Search for the cell housing the specified text and yield its (x, y) center coordinate. 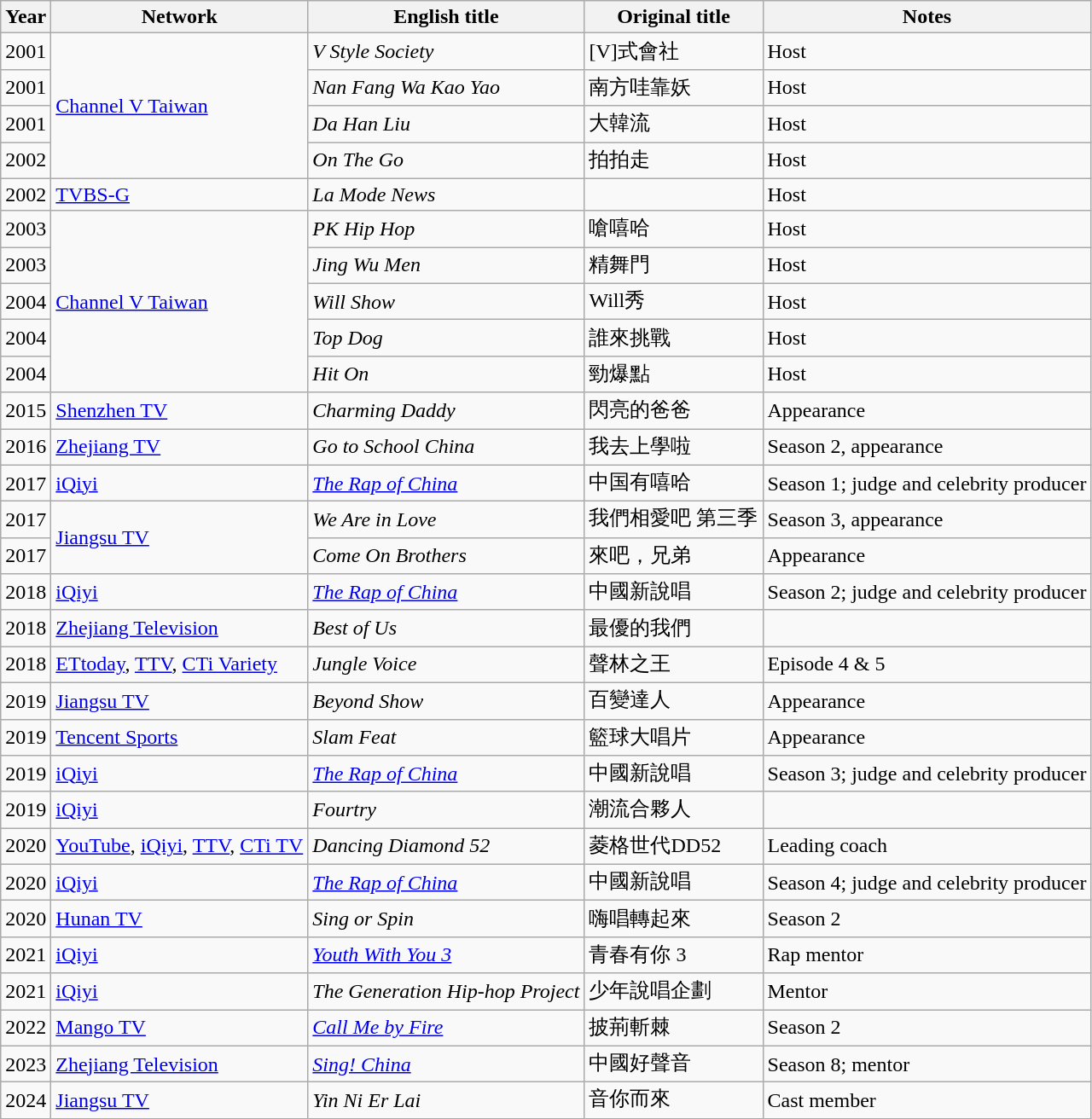
PK Hip Hop (446, 229)
嗨唱轉起來 (674, 919)
Will Show (446, 302)
Tencent Sports (179, 737)
Beyond Show (446, 701)
百變達人 (674, 701)
誰來挑戰 (674, 338)
Rap mentor (926, 955)
Season 2; judge and celebrity producer (926, 592)
2023 (26, 1064)
2022 (26, 1029)
Shenzhen TV (179, 411)
Sing or Spin (446, 919)
Season 4; judge and celebrity producer (926, 882)
南方哇靠妖 (674, 87)
Mango TV (179, 1029)
Season 8; mentor (926, 1064)
Episode 4 & 5 (926, 665)
Top Dog (446, 338)
嗆嘻哈 (674, 229)
Hit On (446, 374)
Original title (674, 17)
TVBS-G (179, 194)
我們相愛吧 第三季 (674, 520)
On The Go (446, 160)
音你而來 (674, 1100)
中国有嘻哈 (674, 483)
Year (26, 17)
ETtoday, TTV, CTi Variety (179, 665)
Yin Ni Er Lai (446, 1100)
V Style Society (446, 51)
Jungle Voice (446, 665)
中國好聲音 (674, 1064)
閃亮的爸爸 (674, 411)
Notes (926, 17)
2024 (26, 1100)
聲林之王 (674, 665)
Sing! China (446, 1064)
Best of Us (446, 628)
Cast member (926, 1100)
披荊斬棘 (674, 1029)
拍拍走 (674, 160)
Da Han Liu (446, 125)
精舞門 (674, 266)
少年說唱企劃 (674, 991)
勁爆點 (674, 374)
English title (446, 17)
2015 (26, 411)
Season 1; judge and celebrity producer (926, 483)
2016 (26, 447)
Youth With You 3 (446, 955)
[V]式會社 (674, 51)
YouTube, iQiyi, TTV, CTi TV (179, 846)
The Generation Hip-hop Project (446, 991)
Network (179, 17)
籃球大唱片 (674, 737)
菱格世代DD52 (674, 846)
我去上學啦 (674, 447)
Jing Wu Men (446, 266)
Season 3, appearance (926, 520)
Season 2, appearance (926, 447)
最優的我們 (674, 628)
La Mode News (446, 194)
We Are in Love (446, 520)
Charming Daddy (446, 411)
潮流合夥人 (674, 810)
Hunan TV (179, 919)
Nan Fang Wa Kao Yao (446, 87)
Season 3; judge and celebrity producer (926, 774)
Leading coach (926, 846)
青春有你 3 (674, 955)
Call Me by Fire (446, 1029)
Fourtry (446, 810)
Slam Feat (446, 737)
Come On Brothers (446, 556)
Mentor (926, 991)
Will秀 (674, 302)
大韓流 (674, 125)
來吧，兄弟 (674, 556)
Zhejiang TV (179, 447)
Dancing Diamond 52 (446, 846)
Go to School China (446, 447)
